Locate the cell with the specified text and output its [x, y] center coordinate. 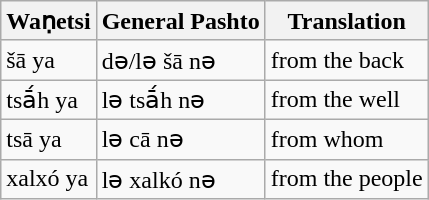
from the back [346, 60]
lə tsā́h nə [180, 100]
Waṇetsi [48, 21]
tsā ya [48, 139]
lə cā nə [180, 139]
General Pashto [180, 21]
from the well [346, 100]
xalxó ya [48, 179]
tsā́h ya [48, 100]
də/lə šā nə [180, 60]
šā ya [48, 60]
from whom [346, 139]
lə xalkó nə [180, 179]
from the people [346, 179]
Translation [346, 21]
